Scan for the cell matching the given text and deliver its [X, Y] coordinate at center. 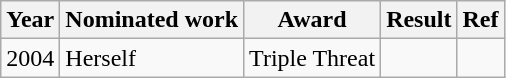
Herself [152, 58]
Result [419, 20]
Triple Threat [312, 58]
Year [30, 20]
Award [312, 20]
Nominated work [152, 20]
2004 [30, 58]
Ref [480, 20]
